Provide the (X, Y) coordinate of the cell's center where the given text is located.  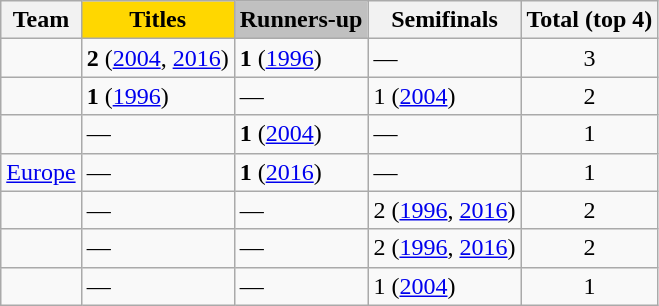
Runners-up (301, 20)
Team (41, 20)
3 (590, 58)
Titles (158, 20)
Semifinals (444, 20)
Europe (41, 172)
2 (2004, 2016) (158, 58)
1 (2016) (301, 172)
Total (top 4) (590, 20)
